From the cell containing the given text, extract its center point as [X, Y] coordinate. 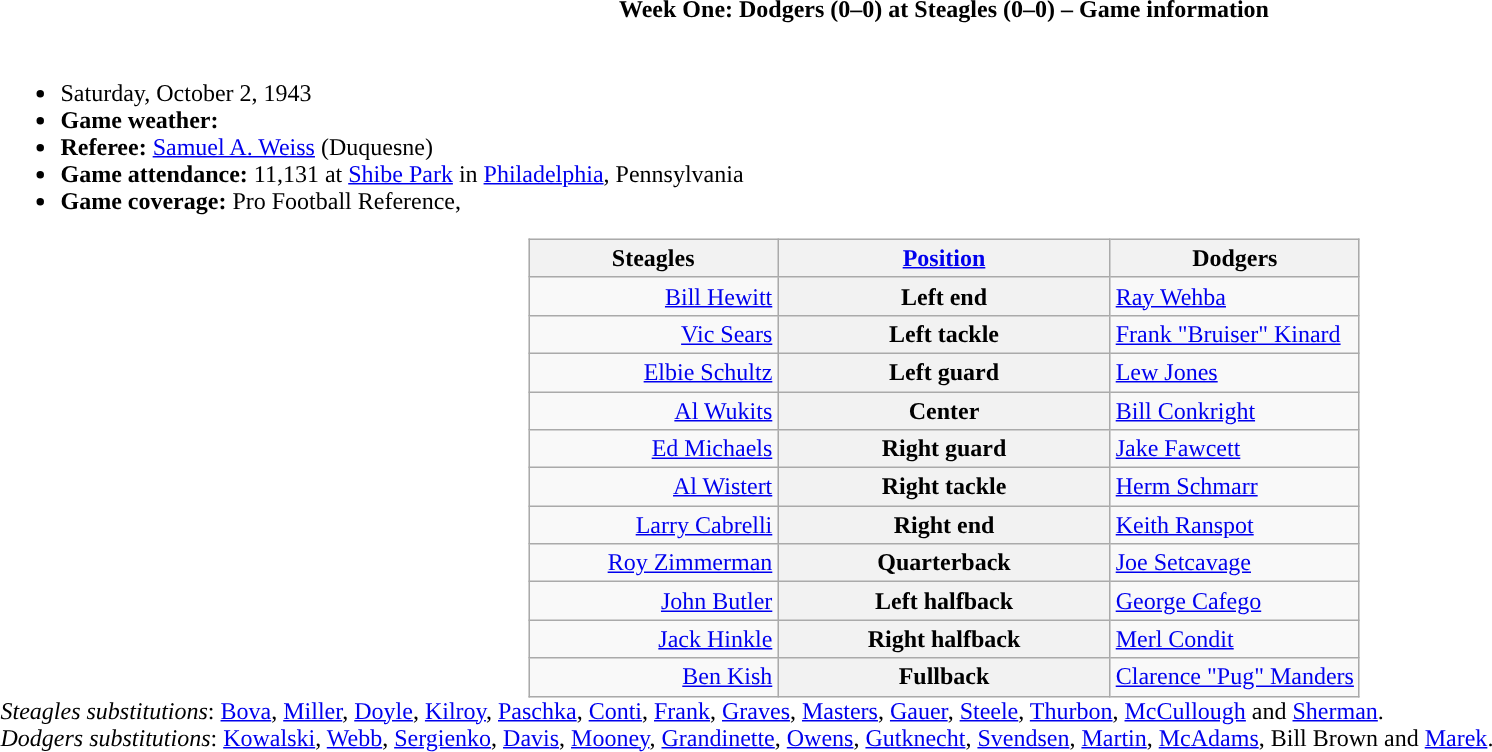
George Cafego [1234, 601]
Left tackle [944, 334]
Center [944, 411]
Joe Setcavage [1234, 563]
Roy Zimmerman [654, 563]
Right guard [944, 449]
Lew Jones [1234, 372]
Larry Cabrelli [654, 525]
Clarence "Pug" Manders [1234, 677]
Herm Schmarr [1234, 487]
Ray Wehba [1234, 296]
Quarterback [944, 563]
Keith Ranspot [1234, 525]
Jack Hinkle [654, 639]
Ben Kish [654, 677]
Right end [944, 525]
Left guard [944, 372]
Left end [944, 296]
Vic Sears [654, 334]
Position [944, 258]
Right tackle [944, 487]
Merl Condit [1234, 639]
John Butler [654, 601]
Ed Michaels [654, 449]
Bill Conkright [1234, 411]
Fullback [944, 677]
Elbie Schultz [654, 372]
Bill Hewitt [654, 296]
Al Wistert [654, 487]
Left halfback [944, 601]
Frank "Bruiser" Kinard [1234, 334]
Jake Fawcett [1234, 449]
Dodgers [1234, 258]
Al Wukits [654, 411]
Right halfback [944, 639]
Steagles [654, 258]
